Return the (X, Y) coordinate for the center point of the cell that contains the specified text.  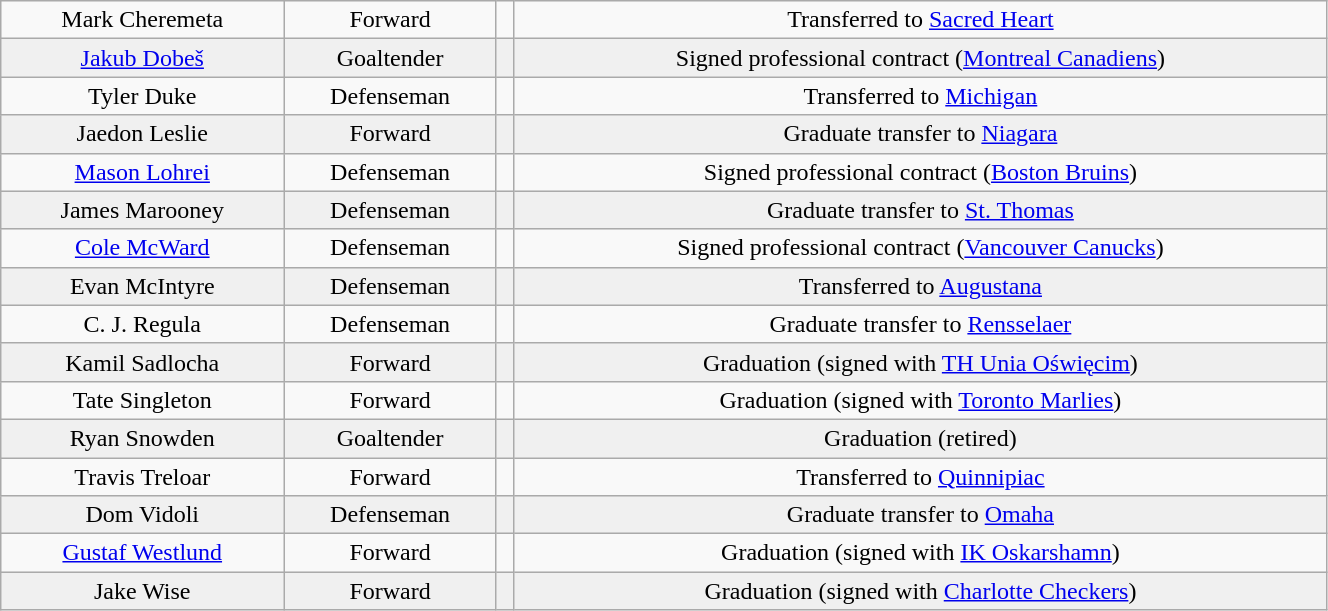
James Marooney (142, 210)
Gustaf Westlund (142, 553)
Jaedon Leslie (142, 134)
Graduate transfer to St. Thomas (920, 210)
Transferred to Sacred Heart (920, 20)
Tate Singleton (142, 400)
Evan McIntyre (142, 286)
Graduation (signed with Charlotte Checkers) (920, 591)
Graduate transfer to Omaha (920, 515)
Dom Vidoli (142, 515)
Graduation (signed with Toronto Marlies) (920, 400)
Transferred to Quinnipiac (920, 477)
Transferred to Michigan (920, 96)
Signed professional contract (Montreal Canadiens) (920, 58)
Graduate transfer to Rensselaer (920, 324)
Jake Wise (142, 591)
Travis Treloar (142, 477)
Graduation (retired) (920, 438)
Signed professional contract (Boston Bruins) (920, 172)
Mason Lohrei (142, 172)
Jakub Dobeš (142, 58)
Graduation (signed with TH Unia Oświęcim) (920, 362)
Mark Cheremeta (142, 20)
Ryan Snowden (142, 438)
Cole McWard (142, 248)
Kamil Sadlocha (142, 362)
Signed professional contract (Vancouver Canucks) (920, 248)
Tyler Duke (142, 96)
Graduation (signed with IK Oskarshamn) (920, 553)
Graduate transfer to Niagara (920, 134)
Transferred to Augustana (920, 286)
C. J. Regula (142, 324)
